Determine the (X, Y) coordinate at the center of the cell enclosing the given text.  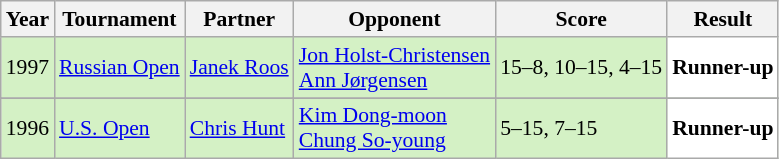
Year (28, 19)
1997 (28, 68)
Result (722, 19)
Partner (240, 19)
U.S. Open (120, 128)
Opponent (394, 19)
5–15, 7–15 (581, 128)
Jon Holst-Christensen Ann Jørgensen (394, 68)
Tournament (120, 19)
Chris Hunt (240, 128)
Score (581, 19)
15–8, 10–15, 4–15 (581, 68)
1996 (28, 128)
Kim Dong-moon Chung So-young (394, 128)
Janek Roos (240, 68)
Russian Open (120, 68)
